Output the [X, Y] coordinate of the center of the cell containing the given text.  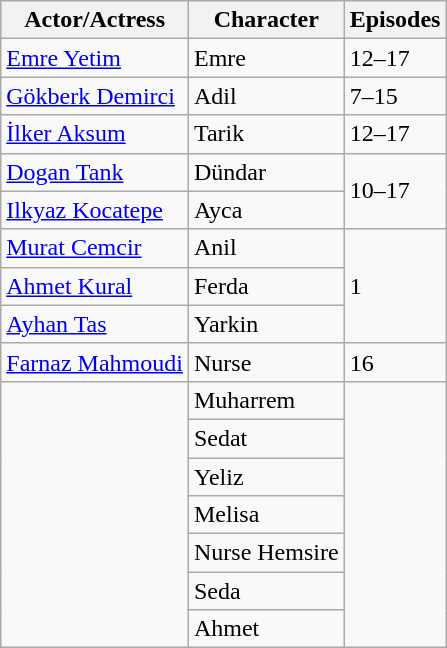
Gökberk Demirci [95, 96]
Farnaz Mahmoudi [95, 362]
Ayhan Tas [95, 324]
Ahmet Kural [95, 286]
Anil [266, 248]
Ilkyaz Kocatepe [95, 210]
Nurse [266, 362]
1 [395, 286]
Dündar [266, 172]
7–15 [395, 96]
Actor/Actress [95, 20]
Ahmet [266, 629]
Murat Cemcir [95, 248]
Dogan Tank [95, 172]
Melisa [266, 515]
16 [395, 362]
Episodes [395, 20]
Seda [266, 591]
İlker Aksum [95, 134]
Character [266, 20]
Yeliz [266, 477]
Muharrem [266, 400]
Nurse Hemsire [266, 553]
Emre Yetim [95, 58]
Yarkin [266, 324]
Ayca [266, 210]
Tarik [266, 134]
10–17 [395, 191]
Emre [266, 58]
Ferda [266, 286]
Sedat [266, 438]
Adil [266, 96]
